Output the (X, Y) coordinate of the center of the cell containing the given text.  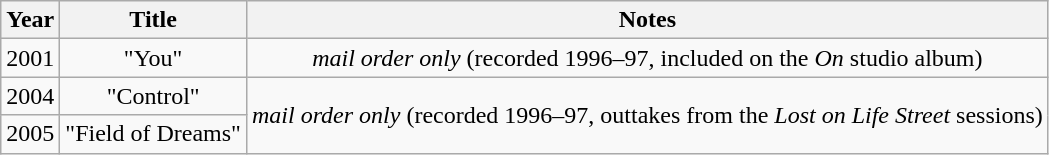
Year (30, 20)
mail order only (recorded 1996–97, outtakes from the Lost on Life Street sessions) (647, 115)
2001 (30, 58)
Title (154, 20)
"You" (154, 58)
"Field of Dreams" (154, 134)
2005 (30, 134)
mail order only (recorded 1996–97, included on the On studio album) (647, 58)
2004 (30, 96)
"Control" (154, 96)
Notes (647, 20)
